Find where the given text appears and provide that cell's center as (x, y) coordinate. 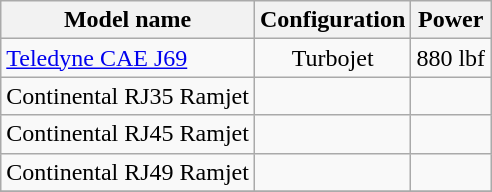
Power (451, 20)
880 lbf (451, 58)
Continental RJ45 Ramjet (128, 134)
Model name (128, 20)
Turbojet (332, 58)
Configuration (332, 20)
Teledyne CAE J69 (128, 58)
Continental RJ49 Ramjet (128, 172)
Continental RJ35 Ramjet (128, 96)
